Output the [X, Y] coordinate of the center of the cell containing the given text.  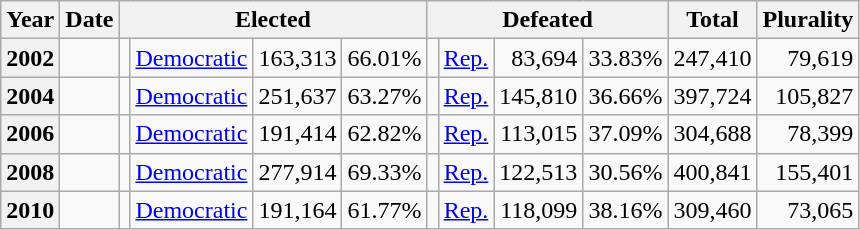
113,015 [538, 134]
2002 [30, 58]
304,688 [712, 134]
79,619 [808, 58]
66.01% [384, 58]
118,099 [538, 210]
400,841 [712, 172]
145,810 [538, 96]
33.83% [626, 58]
155,401 [808, 172]
78,399 [808, 134]
61.77% [384, 210]
2008 [30, 172]
277,914 [298, 172]
30.56% [626, 172]
37.09% [626, 134]
Plurality [808, 20]
38.16% [626, 210]
Date [90, 20]
2010 [30, 210]
Defeated [548, 20]
73,065 [808, 210]
105,827 [808, 96]
191,164 [298, 210]
397,724 [712, 96]
309,460 [712, 210]
247,410 [712, 58]
Total [712, 20]
69.33% [384, 172]
251,637 [298, 96]
2004 [30, 96]
191,414 [298, 134]
83,694 [538, 58]
122,513 [538, 172]
Year [30, 20]
Elected [273, 20]
36.66% [626, 96]
62.82% [384, 134]
63.27% [384, 96]
2006 [30, 134]
163,313 [298, 58]
